Pinpoint the cell where the given text exists, returning its (x, y) midpoint coordinate. 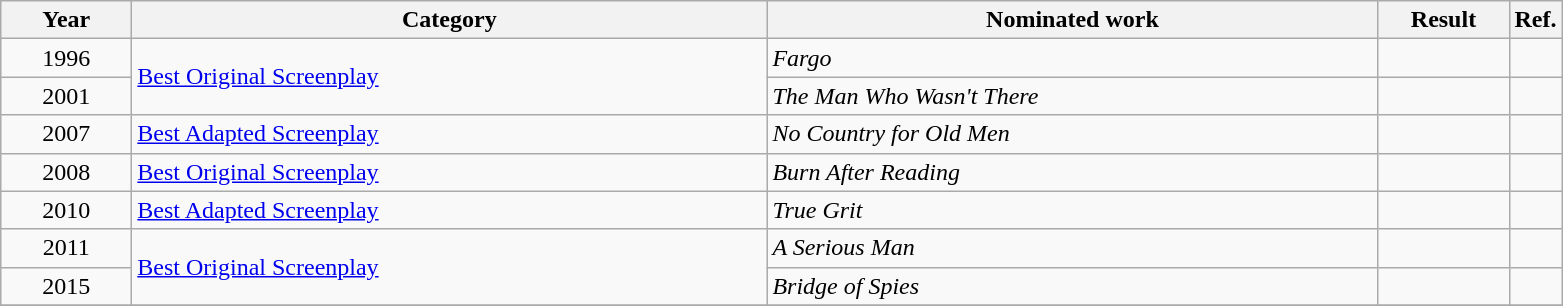
Bridge of Spies (1072, 286)
Ref. (1536, 20)
Result (1444, 20)
No Country for Old Men (1072, 134)
True Grit (1072, 210)
A Serious Man (1072, 248)
2015 (66, 286)
2010 (66, 210)
2001 (66, 96)
Nominated work (1072, 20)
2011 (66, 248)
The Man Who Wasn't There (1072, 96)
2007 (66, 134)
2008 (66, 172)
1996 (66, 58)
Fargo (1072, 58)
Year (66, 20)
Category (450, 20)
Burn After Reading (1072, 172)
